From the cell containing the given text, extract its center point as [X, Y] coordinate. 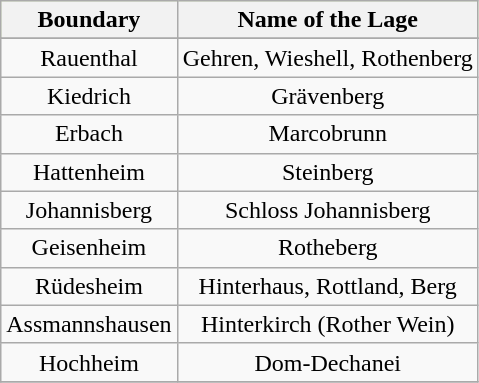
Steinberg [328, 172]
Geisenheim [89, 248]
Grävenberg [328, 96]
Dom-Dechanei [328, 362]
Rauenthal [89, 58]
Name of the Lage [328, 20]
Erbach [89, 134]
Schloss Johannisberg [328, 210]
Hinterkirch (Rother Wein) [328, 324]
Kiedrich [89, 96]
Assmannshausen [89, 324]
Hochheim [89, 362]
Johannisberg [89, 210]
Gehren, Wieshell, Rothenberg [328, 58]
Marcobrunn [328, 134]
Rotheberg [328, 248]
Hattenheim [89, 172]
Boundary [89, 20]
Hinterhaus, Rottland, Berg [328, 286]
Rüdesheim [89, 286]
